For the text-containing cell, return its midpoint in [X, Y] coordinate format. 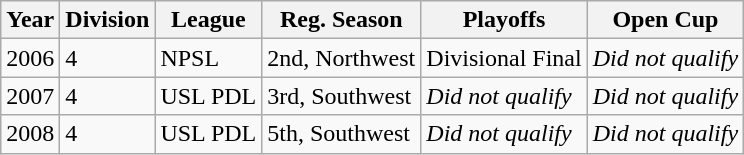
Division [108, 20]
Year [30, 20]
Open Cup [665, 20]
2006 [30, 58]
2008 [30, 134]
3rd, Southwest [342, 96]
NPSL [208, 58]
Divisional Final [504, 58]
League [208, 20]
5th, Southwest [342, 134]
Reg. Season [342, 20]
2nd, Northwest [342, 58]
2007 [30, 96]
Playoffs [504, 20]
